Search for the cell housing the specified text and yield its (X, Y) center coordinate. 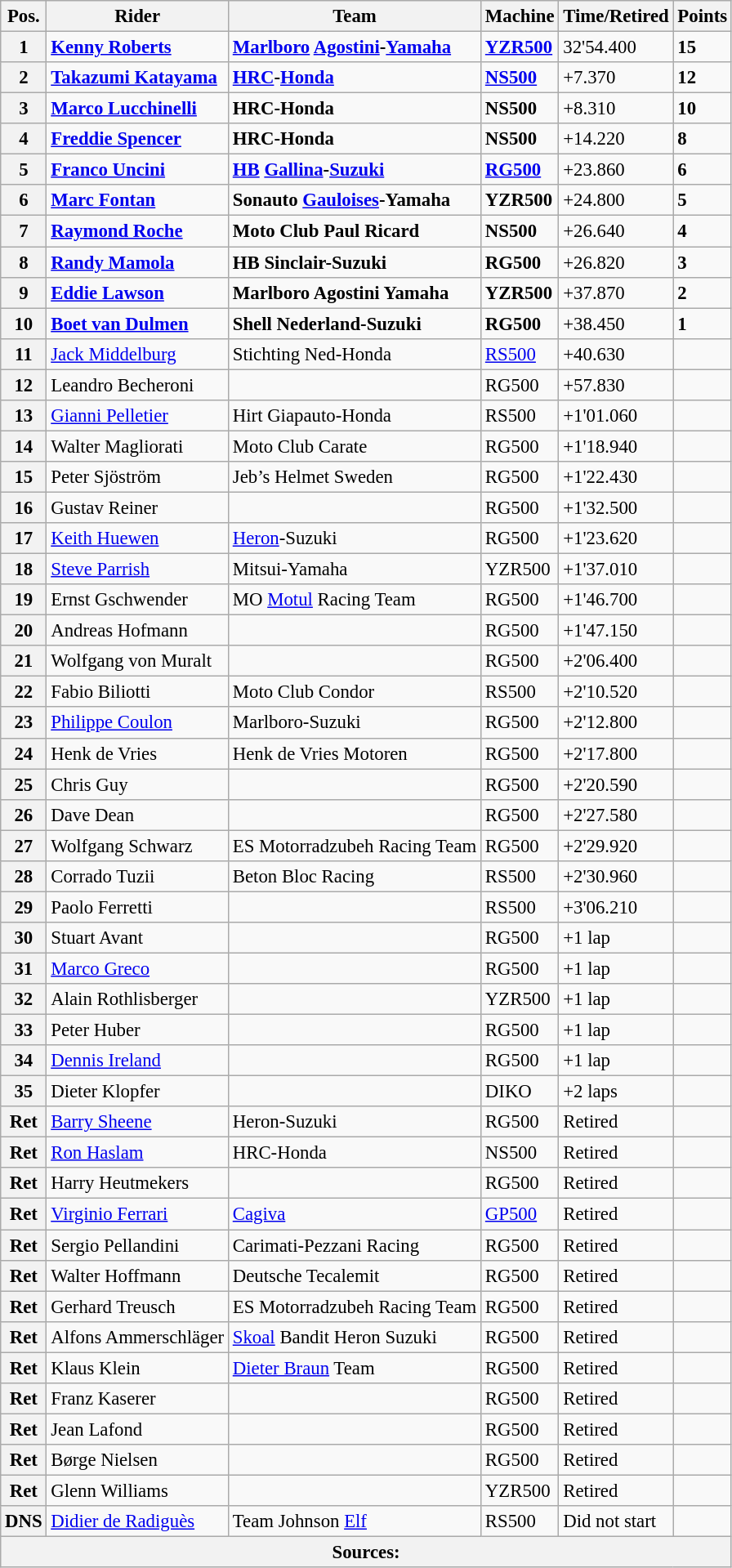
32'54.400 (616, 47)
+1'22.430 (616, 477)
Walter Hoffmann (137, 1275)
Marlboro-Suzuki (355, 723)
19 (24, 600)
+40.630 (616, 354)
13 (24, 416)
MO Motul Racing Team (355, 600)
Randy Mamola (137, 262)
Andreas Hofmann (137, 631)
+1'32.500 (616, 507)
DIKO (520, 1092)
Walter Magliorati (137, 446)
34 (24, 1061)
Gustav Reiner (137, 507)
Sources: (366, 1552)
Keith Huewen (137, 538)
Corrado Tuzii (137, 877)
Pos. (24, 16)
+1'37.010 (616, 570)
+23.860 (616, 170)
30 (24, 938)
+2'27.580 (616, 815)
Glenn Williams (137, 1490)
+2'30.960 (616, 877)
Moto Club Condor (355, 692)
29 (24, 907)
+1'18.940 (616, 446)
Rider (137, 16)
+37.870 (616, 293)
Franz Kaserer (137, 1399)
HB Gallina-Suzuki (355, 170)
Hirt Giapauto-Honda (355, 416)
Ernst Gschwender (137, 600)
Team (355, 16)
Virginio Ferrari (137, 1214)
Sergio Pellandini (137, 1245)
+1'47.150 (616, 631)
Paolo Ferretti (137, 907)
+1'23.620 (616, 538)
Sonauto Gauloises-Yamaha (355, 200)
Deutsche Tecalemit (355, 1275)
32 (24, 999)
Beton Bloc Racing (355, 877)
+24.800 (616, 200)
24 (24, 753)
Franco Uncini (137, 170)
Wolfgang Schwarz (137, 846)
Dieter Klopfer (137, 1092)
Kenny Roberts (137, 47)
Machine (520, 16)
Jack Middelburg (137, 354)
+2'06.400 (616, 661)
Marc Fontan (137, 200)
Marco Greco (137, 968)
Dieter Braun Team (355, 1368)
Mitsui-Yamaha (355, 570)
Shell Nederland-Suzuki (355, 324)
Marlboro Agostini-Yamaha (355, 47)
9 (24, 293)
+8.310 (616, 109)
Moto Club Paul Ricard (355, 231)
27 (24, 846)
Barry Sheene (137, 1122)
+38.450 (616, 324)
Chris Guy (137, 784)
Stichting Ned-Honda (355, 354)
14 (24, 446)
Team Johnson Elf (355, 1521)
Takazumi Katayama (137, 78)
Cagiva (355, 1214)
Gerhard Treusch (137, 1307)
Moto Club Carate (355, 446)
+2'20.590 (616, 784)
7 (24, 231)
16 (24, 507)
Wolfgang von Muralt (137, 661)
Freddie Spencer (137, 139)
Harry Heutmekers (137, 1184)
Dennis Ireland (137, 1061)
17 (24, 538)
+1'46.700 (616, 600)
Points (703, 16)
Boet van Dulmen (137, 324)
Dave Dean (137, 815)
Alfons Ammerschläger (137, 1337)
+26.640 (616, 231)
25 (24, 784)
28 (24, 877)
Jean Lafond (137, 1429)
+57.830 (616, 385)
Klaus Klein (137, 1368)
18 (24, 570)
+2'12.800 (616, 723)
35 (24, 1092)
Fabio Biliotti (137, 692)
Philippe Coulon (137, 723)
Alain Rothlisberger (137, 999)
33 (24, 1030)
Raymond Roche (137, 231)
Stuart Avant (137, 938)
Carimati-Pezzani Racing (355, 1245)
Jeb’s Helmet Sweden (355, 477)
+1'01.060 (616, 416)
Marlboro Agostini Yamaha (355, 293)
Marco Lucchinelli (137, 109)
+2 laps (616, 1092)
Peter Sjöström (137, 477)
Ron Haslam (137, 1153)
+2'29.920 (616, 846)
Steve Parrish (137, 570)
Børge Nielsen (137, 1460)
HB Sinclair-Suzuki (355, 262)
21 (24, 661)
Eddie Lawson (137, 293)
Henk de Vries (137, 753)
+7.370 (616, 78)
Gianni Pelletier (137, 416)
22 (24, 692)
31 (24, 968)
23 (24, 723)
DNS (24, 1521)
+2'17.800 (616, 753)
+26.820 (616, 262)
Henk de Vries Motoren (355, 753)
GP500 (520, 1214)
26 (24, 815)
Time/Retired (616, 16)
11 (24, 354)
Peter Huber (137, 1030)
+3'06.210 (616, 907)
20 (24, 631)
Did not start (616, 1521)
Skoal Bandit Heron Suzuki (355, 1337)
+2'10.520 (616, 692)
Didier de Radiguès (137, 1521)
+14.220 (616, 139)
Leandro Becheroni (137, 385)
